Output the [x, y] coordinate of the center of the cell containing the given text.  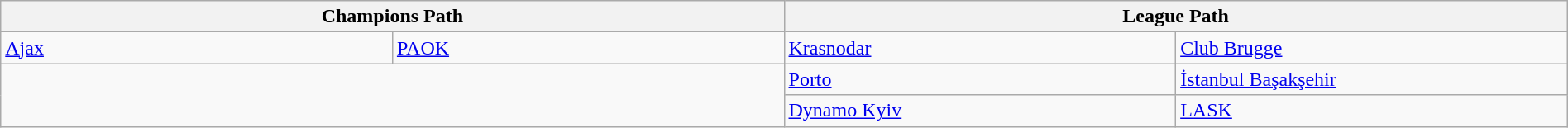
Krasnodar [980, 48]
Ajax [197, 48]
LASK [1372, 111]
Champions Path [392, 17]
Dynamo Kyiv [980, 111]
PAOK [588, 48]
Porto [980, 79]
İstanbul Başakşehir [1372, 79]
Club Brugge [1372, 48]
League Path [1176, 17]
